Detect which cell encompasses the target text, then output its [x, y] center coordinate. 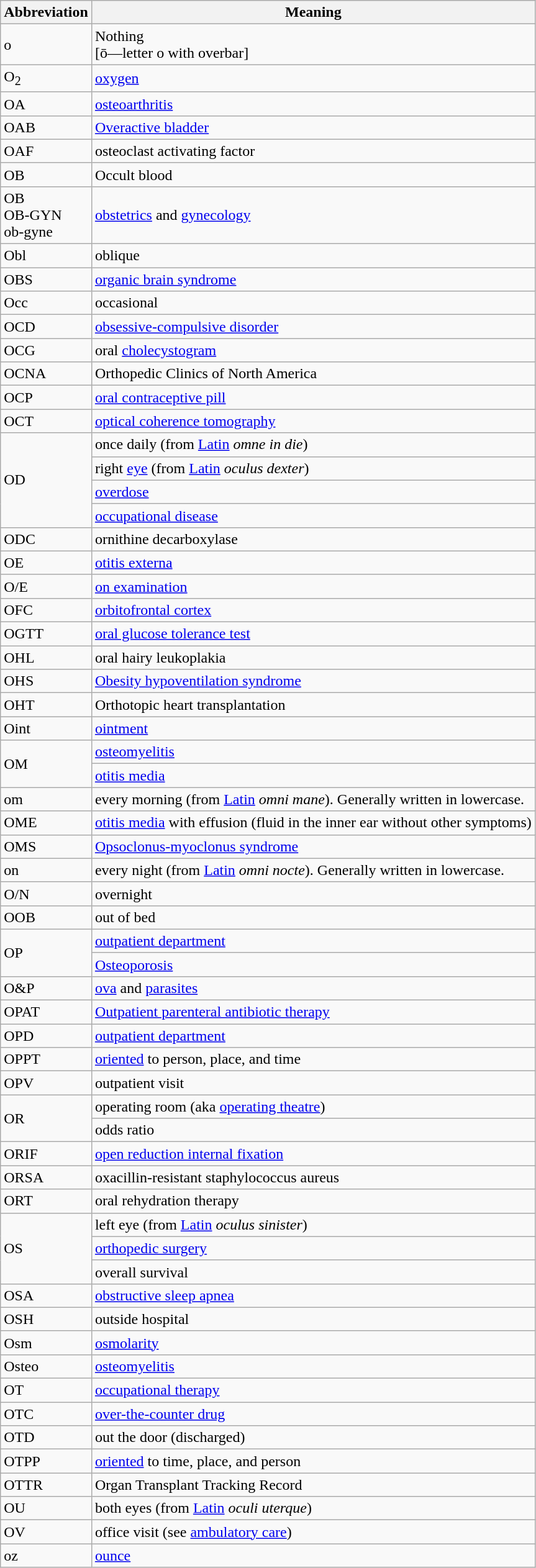
OCNA [46, 374]
OS [46, 1248]
right eye (from Latin oculus dexter) [313, 468]
ounce [313, 1556]
OB OB-GYN ob-gyne [46, 215]
oriented to time, place, and person [313, 1461]
OBS [46, 279]
oblique [313, 256]
Nothing [ō—letter o with overbar] [313, 45]
both eyes (from Latin oculi uterque) [313, 1508]
Osteo [46, 1366]
OHS [46, 681]
OTTR [46, 1485]
OR [46, 1118]
osteoclast activating factor [313, 151]
obsessive-compulsive disorder [313, 327]
overdose [313, 492]
Organ Transplant Tracking Record [313, 1485]
OAF [46, 151]
occasional [313, 303]
ova and parasites [313, 988]
OME [46, 823]
outpatient visit [313, 1083]
oxacillin-resistant staphylococcus aureus [313, 1177]
Osteoporosis [313, 964]
on examination [313, 586]
out the door (discharged) [313, 1438]
OCT [46, 421]
Osm [46, 1343]
optical coherence tomography [313, 421]
Meaning [313, 12]
ointment [313, 728]
orthopedic surgery [313, 1248]
OD [46, 480]
OPV [46, 1083]
outside hospital [313, 1319]
odds ratio [313, 1130]
otitis externa [313, 563]
out of bed [313, 917]
OPD [46, 1036]
OMS [46, 846]
every night (from Latin omni nocte). Generally written in lowercase. [313, 870]
otitis media [313, 776]
OCP [46, 397]
oral hairy leukoplakia [313, 658]
otitis media with effusion (fluid in the inner ear without other symptoms) [313, 823]
left eye (from Latin oculus sinister) [313, 1225]
oz [46, 1556]
OSH [46, 1319]
OCG [46, 350]
overnight [313, 894]
organic brain syndrome [313, 279]
once daily (from Latin omne in die) [313, 445]
ORSA [46, 1177]
osmolarity [313, 1343]
Overactive bladder [313, 127]
oral rehydration therapy [313, 1201]
oxygen [313, 78]
occupational therapy [313, 1390]
om [46, 799]
Orthotopic heart transplantation [313, 705]
on [46, 870]
OTC [46, 1414]
OSA [46, 1295]
OAB [46, 127]
O/E [46, 586]
OTD [46, 1438]
Abbreviation [46, 12]
osteoarthritis [313, 104]
O2 [46, 78]
Opsoclonus-myoclonus syndrome [313, 846]
OCD [46, 327]
orbitofrontal cortex [313, 610]
OPAT [46, 1012]
OTPP [46, 1461]
Orthopedic Clinics of North America [313, 374]
operating room (aka operating theatre) [313, 1107]
OHT [46, 705]
Outpatient parenteral antibiotic therapy [313, 1012]
OU [46, 1508]
OV [46, 1532]
Occult blood [313, 174]
oral contraceptive pill [313, 397]
OB [46, 174]
Obesity hypoventilation syndrome [313, 681]
O/N [46, 894]
Oint [46, 728]
oral glucose tolerance test [313, 634]
oral cholecystogram [313, 350]
obstetrics and gynecology [313, 215]
OA [46, 104]
occupational disease [313, 515]
oriented to person, place, and time [313, 1059]
Obl [46, 256]
Occ [46, 303]
o [46, 45]
OFC [46, 610]
OOB [46, 917]
OPPT [46, 1059]
OE [46, 563]
ORIF [46, 1154]
OM [46, 764]
O&P [46, 988]
every morning (from Latin omni mane). Generally written in lowercase. [313, 799]
ORT [46, 1201]
ornithine decarboxylase [313, 539]
open reduction internal fixation [313, 1154]
office visit (see ambulatory care) [313, 1532]
OHL [46, 658]
overall survival [313, 1272]
ODC [46, 539]
over-the-counter drug [313, 1414]
OGTT [46, 634]
obstructive sleep apnea [313, 1295]
OP [46, 953]
OT [46, 1390]
